Capture the cell that displays the provided text and extract its [X, Y] central coordinate. 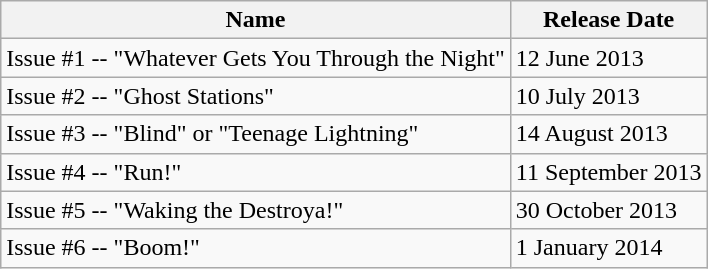
Issue #1 -- "Whatever Gets You Through the Night" [256, 58]
Issue #4 -- "Run!" [256, 172]
Release Date [608, 20]
Issue #3 -- "Blind" or "Teenage Lightning" [256, 134]
14 August 2013 [608, 134]
Issue #6 -- "Boom!" [256, 248]
30 October 2013 [608, 210]
Issue #2 -- "Ghost Stations" [256, 96]
11 September 2013 [608, 172]
Name [256, 20]
Issue #5 -- "Waking the Destroya!" [256, 210]
1 January 2014 [608, 248]
12 June 2013 [608, 58]
10 July 2013 [608, 96]
